Provide the [X, Y] coordinate of the cell's center where the given text is located.  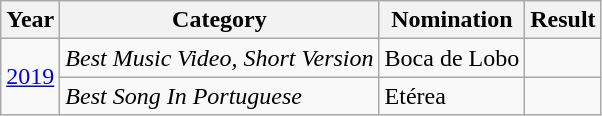
Nomination [452, 20]
Best Song In Portuguese [220, 96]
Etérea [452, 96]
Boca de Lobo [452, 58]
2019 [30, 77]
Category [220, 20]
Year [30, 20]
Best Music Video, Short Version [220, 58]
Result [563, 20]
